Determine the [x, y] coordinate at the center of the cell enclosing the given text.  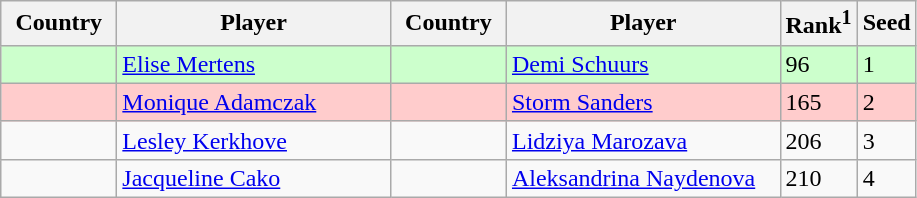
Elise Mertens [254, 64]
2 [886, 102]
4 [886, 178]
206 [818, 140]
Lidziya Marozava [643, 140]
1 [886, 64]
Demi Schuurs [643, 64]
Rank1 [818, 24]
Monique Adamczak [254, 102]
3 [886, 140]
Storm Sanders [643, 102]
96 [818, 64]
165 [818, 102]
Jacqueline Cako [254, 178]
Seed [886, 24]
Aleksandrina Naydenova [643, 178]
210 [818, 178]
Lesley Kerkhove [254, 140]
